Determine the [X, Y] coordinate at the center of the cell enclosing the given text.  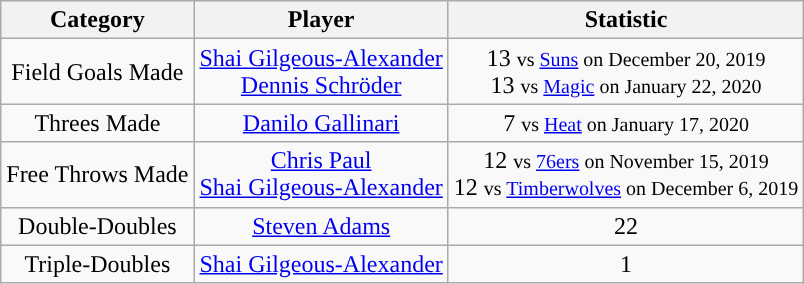
Player [321, 20]
Shai Gilgeous-Alexander [321, 264]
Category [98, 20]
Double-Doubles [98, 226]
12 vs 76ers on November 15, 201912 vs Timberwolves on December 6, 2019 [626, 174]
22 [626, 226]
Steven Adams [321, 226]
Danilo Gallinari [321, 123]
Free Throws Made [98, 174]
13 vs Suns on December 20, 201913 vs Magic on January 22, 2020 [626, 72]
1 [626, 264]
Field Goals Made [98, 72]
Statistic [626, 20]
Shai Gilgeous-AlexanderDennis Schröder [321, 72]
Threes Made [98, 123]
7 vs Heat on January 17, 2020 [626, 123]
Chris PaulShai Gilgeous-Alexander [321, 174]
Triple-Doubles [98, 264]
